Determine the (x, y) coordinate at the center of the cell enclosing the given text.  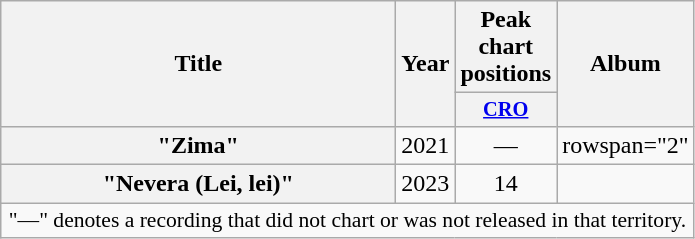
"Zima" (198, 145)
— (506, 145)
CRO (506, 110)
2023 (426, 184)
Title (198, 64)
Year (426, 64)
rowspan="2" (626, 145)
"Nevera (Lei, lei)" (198, 184)
2021 (426, 145)
14 (506, 184)
"—" denotes a recording that did not chart or was not released in that territory. (348, 221)
Album (626, 64)
Peak chart positions (506, 47)
